Provide the (x, y) coordinate of the cell's center where the given text is located.  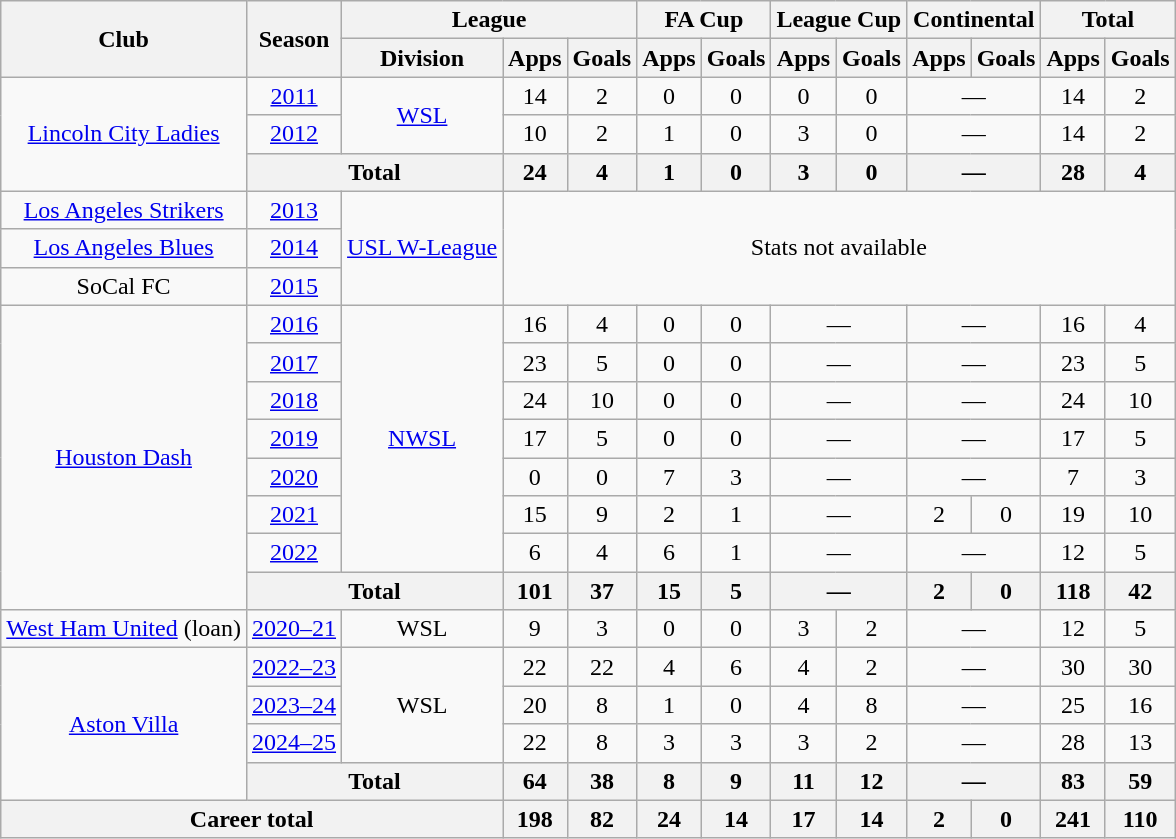
2023–24 (294, 705)
101 (535, 591)
241 (1073, 819)
110 (1140, 819)
2024–25 (294, 743)
Division (422, 58)
USL W-League (422, 248)
64 (535, 781)
2011 (294, 96)
59 (1140, 781)
2020 (294, 477)
2021 (294, 515)
37 (602, 591)
83 (1073, 781)
2013 (294, 210)
Houston Dash (124, 457)
Los Angeles Strikers (124, 210)
Aston Villa (124, 724)
2016 (294, 324)
13 (1140, 743)
NWSL (422, 438)
FA Cup (704, 20)
Lincoln City Ladies (124, 134)
82 (602, 819)
Stats not available (839, 248)
198 (535, 819)
League (490, 20)
2012 (294, 134)
118 (1073, 591)
Career total (252, 819)
25 (1073, 705)
Los Angeles Blues (124, 248)
11 (804, 781)
League Cup (839, 20)
2017 (294, 362)
West Ham United (loan) (124, 629)
2014 (294, 248)
20 (535, 705)
SoCal FC (124, 286)
Season (294, 39)
2020–21 (294, 629)
2022 (294, 553)
42 (1140, 591)
2018 (294, 400)
2019 (294, 438)
38 (602, 781)
Club (124, 39)
2022–23 (294, 667)
Continental (974, 20)
19 (1073, 515)
2015 (294, 286)
